Return the [x, y] coordinate for the center point of the cell that contains the specified text.  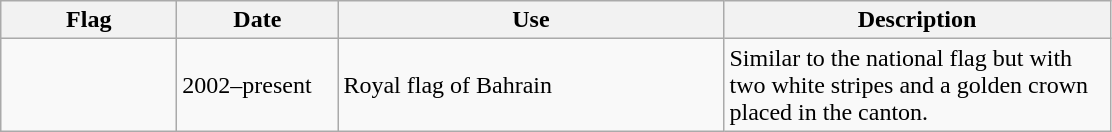
Flag [89, 20]
Similar to the national flag but with two white stripes and a golden crown placed in the canton. [917, 85]
Royal flag of Bahrain [531, 85]
Use [531, 20]
Date [258, 20]
2002–present [258, 85]
Description [917, 20]
